Find where the given text appears and provide that cell's center as (x, y) coordinate. 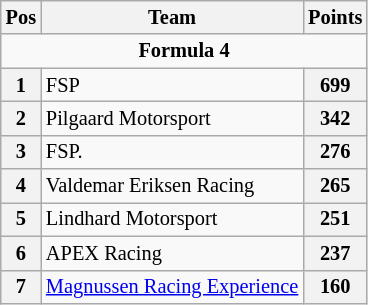
265 (335, 186)
Pos (21, 17)
7 (21, 287)
1 (21, 85)
4 (21, 186)
Team (172, 17)
Valdemar Eriksen Racing (172, 186)
Magnussen Racing Experience (172, 287)
160 (335, 287)
FSP (172, 85)
FSP. (172, 152)
Pilgaard Motorsport (172, 118)
276 (335, 152)
699 (335, 85)
Points (335, 17)
2 (21, 118)
251 (335, 219)
342 (335, 118)
Lindhard Motorsport (172, 219)
3 (21, 152)
APEX Racing (172, 253)
Formula 4 (184, 51)
237 (335, 253)
6 (21, 253)
5 (21, 219)
